Capture the cell that displays the provided text and extract its [X, Y] central coordinate. 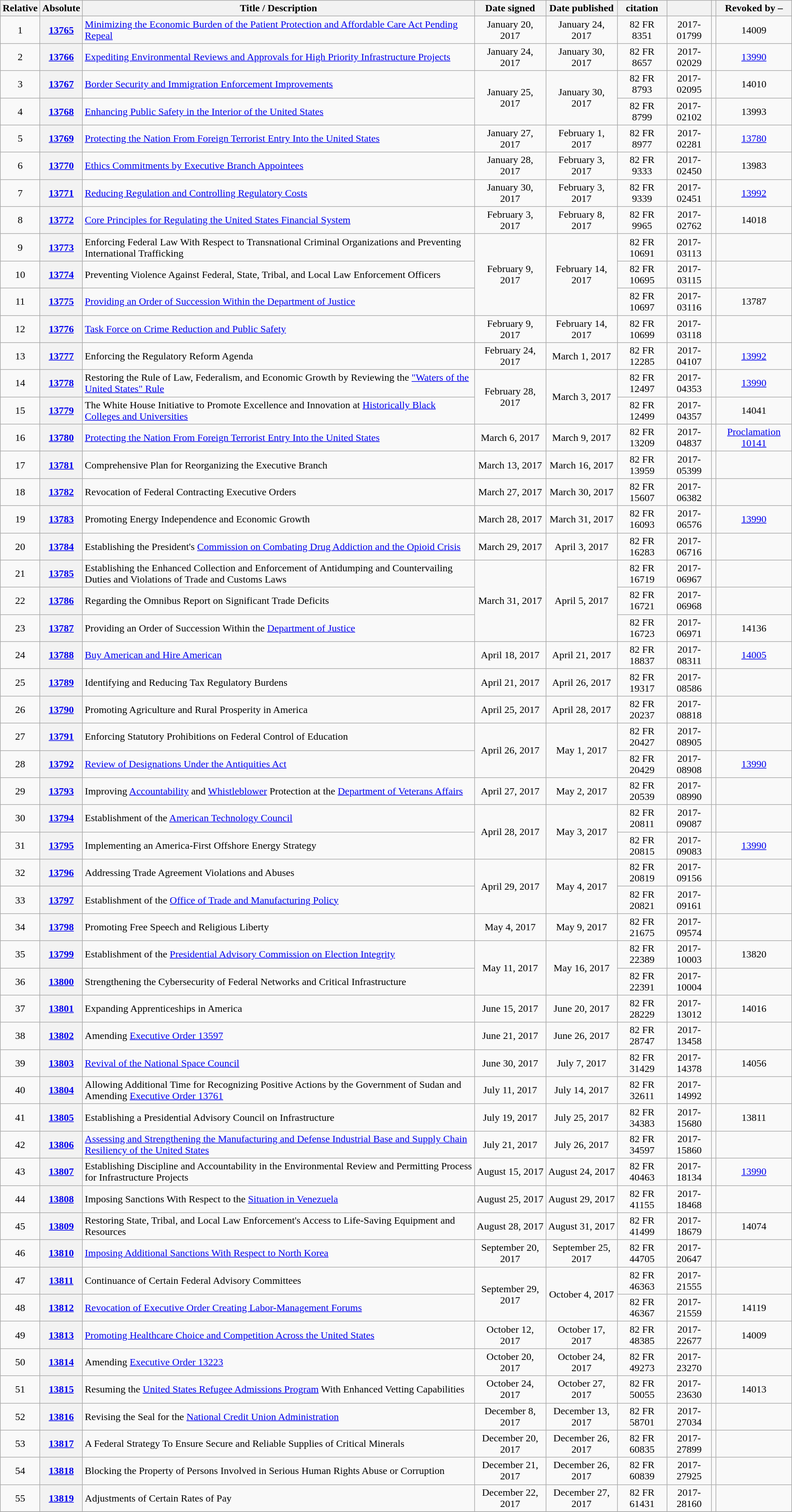
13775 [61, 302]
Blocking the Property of Persons Involved in Serious Human Rights Abuse or Corruption [279, 1471]
16 [20, 438]
April 5, 2017 [581, 601]
Ethics Commitments by Executive Branch Appointees [279, 165]
45 [20, 1226]
82 FR 34597 [642, 1144]
Revival of the National Space Council [279, 1063]
2017-04837 [689, 438]
Promoting Energy Independence and Economic Growth [279, 519]
82 FR 20429 [642, 764]
13803 [61, 1063]
51 [20, 1389]
2017-03118 [689, 328]
82 FR 58701 [642, 1417]
2017-04353 [689, 384]
2017-18134 [689, 1172]
82 FR 16723 [642, 628]
82 FR 49273 [642, 1362]
2017-27899 [689, 1443]
Task Force on Crime Reduction and Public Safety [279, 328]
82 FR 16721 [642, 601]
March 29, 2017 [510, 547]
2 [20, 57]
13769 [61, 139]
13818 [61, 1471]
13781 [61, 465]
82 FR 10699 [642, 328]
14074 [754, 1226]
48 [20, 1308]
Amending Executive Order 13223 [279, 1362]
2017-02102 [689, 111]
2017-20647 [689, 1254]
13 [20, 356]
82 FR 20539 [642, 792]
82 FR 20427 [642, 736]
14010 [754, 84]
2017-18468 [689, 1199]
2017-14992 [689, 1090]
Border Security and Immigration Enforcement Improvements [279, 84]
28 [20, 764]
October 4, 2017 [581, 1294]
2017-13012 [689, 1009]
Imposing Additional Sanctions With Respect to North Korea [279, 1254]
82 FR 32611 [642, 1090]
14 [20, 384]
2017-08586 [689, 682]
2017-09161 [689, 900]
14119 [754, 1308]
Reducing Regulation and Controlling Regulatory Costs [279, 193]
Enforcing the Regulatory Reform Agenda [279, 356]
July 7, 2017 [581, 1063]
50 [20, 1362]
April 18, 2017 [510, 655]
2017-14378 [689, 1063]
82 FR 10695 [642, 274]
15 [20, 410]
82 FR 8793 [642, 84]
82 FR 22389 [642, 955]
13794 [61, 818]
2017-23270 [689, 1362]
38 [20, 1036]
June 15, 2017 [510, 1009]
13806 [61, 1144]
13773 [61, 247]
36 [20, 981]
Revoked by – [754, 8]
82 FR 10697 [642, 302]
July 14, 2017 [581, 1090]
August 15, 2017 [510, 1172]
82 FR 16719 [642, 573]
citation [642, 8]
The White House Initiative to Promote Excellence and Innovation at Historically Black Colleges and Universities [279, 410]
2017-06968 [689, 601]
Adjustments of Certain Rates of Pay [279, 1498]
2017-06971 [689, 628]
13789 [61, 682]
82 FR 46363 [642, 1280]
Title / Description [279, 8]
82 FR 10691 [642, 247]
Continuance of Certain Federal Advisory Committees [279, 1280]
13766 [61, 57]
2017-27034 [689, 1417]
13800 [61, 981]
14136 [754, 628]
September 20, 2017 [510, 1254]
2017-02451 [689, 193]
82 FR 18837 [642, 655]
13809 [61, 1226]
August 24, 2017 [581, 1172]
82 FR 16093 [642, 519]
13810 [61, 1254]
February 24, 2017 [510, 356]
July 26, 2017 [581, 1144]
Strengthening the Cybersecurity of Federal Networks and Critical Infrastructure [279, 981]
Expanding Apprenticeships in America [279, 1009]
13802 [61, 1036]
May 11, 2017 [510, 968]
82 FR 20819 [642, 873]
82 FR 12499 [642, 410]
Restoring State, Tribal, and Local Law Enforcement's Access to Life-Saving Equipment and Resources [279, 1226]
82 FR 28747 [642, 1036]
2017-02029 [689, 57]
April 3, 2017 [581, 547]
2017-06967 [689, 573]
24 [20, 655]
March 27, 2017 [510, 492]
May 16, 2017 [581, 968]
13813 [61, 1335]
13778 [61, 384]
82 FR 31429 [642, 1063]
20 [20, 547]
December 20, 2017 [510, 1443]
2017-04357 [689, 410]
27 [20, 736]
Date signed [510, 8]
Buy American and Hire American [279, 655]
82 FR 19317 [642, 682]
22 [20, 601]
42 [20, 1144]
April 29, 2017 [510, 886]
82 FR 9333 [642, 165]
82 FR 20821 [642, 900]
2017-03113 [689, 247]
August 31, 2017 [581, 1226]
July 25, 2017 [581, 1117]
82 FR 8351 [642, 30]
82 FR 12285 [642, 356]
Minimizing the Economic Burden of the Patient Protection and Affordable Care Act Pending Repeal [279, 30]
June 26, 2017 [581, 1036]
13820 [754, 955]
13772 [61, 220]
March 13, 2017 [510, 465]
October 12, 2017 [510, 1335]
July 11, 2017 [510, 1090]
14018 [754, 220]
2017-10003 [689, 955]
June 30, 2017 [510, 1063]
1 [20, 30]
35 [20, 955]
82 FR 21675 [642, 927]
82 FR 20811 [642, 818]
82 FR 61431 [642, 1498]
Establishing the Enhanced Collection and Enforcement of Antidumping and Countervailing Duties and Violations of Trade and Customs Laws [279, 573]
13795 [61, 846]
13799 [61, 955]
13790 [61, 710]
53 [20, 1443]
2017-21559 [689, 1308]
13816 [61, 1417]
Imposing Sanctions With Respect to the Situation in Venezuela [279, 1199]
Expediting Environmental Reviews and Approvals for High Priority Infrastructure Projects [279, 57]
13792 [61, 764]
October 17, 2017 [581, 1335]
2017-08990 [689, 792]
Enforcing Federal Law With Respect to Transnational Criminal Organizations and Preventing International Trafficking [279, 247]
19 [20, 519]
A Federal Strategy To Ensure Secure and Reliable Supplies of Critical Minerals [279, 1443]
Amending Executive Order 13597 [279, 1036]
May 9, 2017 [581, 927]
March 3, 2017 [581, 397]
82 FR 9339 [642, 193]
December 13, 2017 [581, 1417]
March 28, 2017 [510, 519]
13788 [61, 655]
33 [20, 900]
13776 [61, 328]
13777 [61, 356]
82 FR 13959 [642, 465]
2017-02762 [689, 220]
30 [20, 818]
December 22, 2017 [510, 1498]
2017-08311 [689, 655]
14056 [754, 1063]
2017-02450 [689, 165]
13771 [61, 193]
13783 [61, 519]
Comprehensive Plan for Reorganizing the Executive Branch [279, 465]
January 20, 2017 [510, 30]
April 25, 2017 [510, 710]
July 21, 2017 [510, 1144]
February 1, 2017 [581, 139]
49 [20, 1335]
31 [20, 846]
4 [20, 111]
14013 [754, 1389]
2017-08905 [689, 736]
Enforcing Statutory Prohibitions on Federal Control of Education [279, 736]
82 FR 12497 [642, 384]
13779 [61, 410]
13801 [61, 1009]
82 FR 8977 [642, 139]
21 [20, 573]
2017-09574 [689, 927]
13765 [61, 30]
54 [20, 1471]
82 FR 9965 [642, 220]
13817 [61, 1443]
13807 [61, 1172]
82 FR 13209 [642, 438]
52 [20, 1417]
2017-10004 [689, 981]
13796 [61, 873]
14016 [754, 1009]
6 [20, 165]
13774 [61, 274]
Core Principles for Regulating the United States Financial System [279, 220]
March 16, 2017 [581, 465]
2017-06716 [689, 547]
January 25, 2017 [510, 98]
August 28, 2017 [510, 1226]
55 [20, 1498]
23 [20, 628]
2017-21555 [689, 1280]
46 [20, 1254]
11 [20, 302]
Establishing a Presidential Advisory Council on Infrastructure [279, 1117]
13808 [61, 1199]
June 21, 2017 [510, 1036]
82 FR 20237 [642, 710]
13819 [61, 1498]
82 FR 20815 [642, 846]
41 [20, 1117]
Revising the Seal for the National Credit Union Administration [279, 1417]
2017-15860 [689, 1144]
May 1, 2017 [581, 750]
February 8, 2017 [581, 220]
July 19, 2017 [510, 1117]
82 FR 40463 [642, 1172]
2017-01799 [689, 30]
June 20, 2017 [581, 1009]
January 27, 2017 [510, 139]
40 [20, 1090]
13782 [61, 492]
2017-02095 [689, 84]
Proclamation 10141 [754, 438]
Enhancing Public Safety in the Interior of the United States [279, 111]
8 [20, 220]
82 FR 34383 [642, 1117]
Assessing and Strengthening the Manufacturing and Defense Industrial Base and Supply Chain Resiliency of the United States [279, 1144]
December 21, 2017 [510, 1471]
Regarding the Omnibus Report on Significant Trade Deficits [279, 601]
12 [20, 328]
13983 [754, 165]
82 FR 60835 [642, 1443]
Restoring the Rule of Law, Federalism, and Economic Growth by Reviewing the "Waters of the United States" Rule [279, 384]
17 [20, 465]
47 [20, 1280]
Resuming the United States Refugee Admissions Program With Enhanced Vetting Capabilities [279, 1389]
37 [20, 1009]
13784 [61, 547]
2017-06576 [689, 519]
December 27, 2017 [581, 1498]
March 9, 2017 [581, 438]
13785 [61, 573]
25 [20, 682]
Establishment of the Office of Trade and Manufacturing Policy [279, 900]
82 FR 16283 [642, 547]
3 [20, 84]
Revocation of Federal Contracting Executive Orders [279, 492]
2017-03115 [689, 274]
Relative [20, 8]
13793 [61, 792]
Establishment of the Presidential Advisory Commission on Election Integrity [279, 955]
13812 [61, 1308]
Revocation of Executive Order Creating Labor-Management Forums [279, 1308]
2017-04107 [689, 356]
10 [20, 274]
October 20, 2017 [510, 1362]
18 [20, 492]
2017-13458 [689, 1036]
Preventing Violence Against Federal, State, Tribal, and Local Law Enforcement Officers [279, 274]
August 29, 2017 [581, 1199]
March 30, 2017 [581, 492]
82 FR 22391 [642, 981]
9 [20, 247]
13993 [754, 111]
13804 [61, 1090]
2017-27925 [689, 1471]
2017-09087 [689, 818]
29 [20, 792]
13798 [61, 927]
January 28, 2017 [510, 165]
26 [20, 710]
2017-09083 [689, 846]
October 27, 2017 [581, 1389]
5 [20, 139]
13797 [61, 900]
82 FR 44705 [642, 1254]
82 FR 48385 [642, 1335]
2017-18679 [689, 1226]
13768 [61, 111]
82 FR 15607 [642, 492]
13786 [61, 601]
32 [20, 873]
13815 [61, 1389]
Addressing Trade Agreement Violations and Abuses [279, 873]
14005 [754, 655]
2017-03116 [689, 302]
Absolute [61, 8]
2017-28160 [689, 1498]
Improving Accountability and Whistleblower Protection at the Department of Veterans Affairs [279, 792]
May 3, 2017 [581, 832]
Implementing an America-First Offshore Energy Strategy [279, 846]
2017-09156 [689, 873]
March 1, 2017 [581, 356]
Promoting Healthcare Choice and Competition Across the United States [279, 1335]
82 FR 50055 [642, 1389]
7 [20, 193]
2017-02281 [689, 139]
Establishing the President's Commission on Combating Drug Addiction and the Opioid Crisis [279, 547]
14041 [754, 410]
February 28, 2017 [510, 397]
2017-08908 [689, 764]
April 27, 2017 [510, 792]
82 FR 41155 [642, 1199]
September 29, 2017 [510, 1294]
May 2, 2017 [581, 792]
Promoting Agriculture and Rural Prosperity in America [279, 710]
September 25, 2017 [581, 1254]
44 [20, 1199]
August 25, 2017 [510, 1199]
2017-06382 [689, 492]
82 FR 46367 [642, 1308]
13770 [61, 165]
December 8, 2017 [510, 1417]
82 FR 8657 [642, 57]
82 FR 41499 [642, 1226]
39 [20, 1063]
13814 [61, 1362]
2017-15680 [689, 1117]
82 FR 8799 [642, 111]
43 [20, 1172]
Establishing Discipline and Accountability in the Environmental Review and Permitting Process for Infrastructure Projects [279, 1172]
13805 [61, 1117]
Identifying and Reducing Tax Regulatory Burdens [279, 682]
2017-05399 [689, 465]
Allowing Additional Time for Recognizing Positive Actions by the Government of Sudan and Amending Executive Order 13761 [279, 1090]
Date published [581, 8]
82 FR 28229 [642, 1009]
13767 [61, 84]
2017-22677 [689, 1335]
13791 [61, 736]
34 [20, 927]
2017-23630 [689, 1389]
Promoting Free Speech and Religious Liberty [279, 927]
82 FR 60839 [642, 1471]
Review of Designations Under the Antiquities Act [279, 764]
2017-08818 [689, 710]
Establishment of the American Technology Council [279, 818]
March 6, 2017 [510, 438]
